Locate the cell with the specified text and output its [x, y] center coordinate. 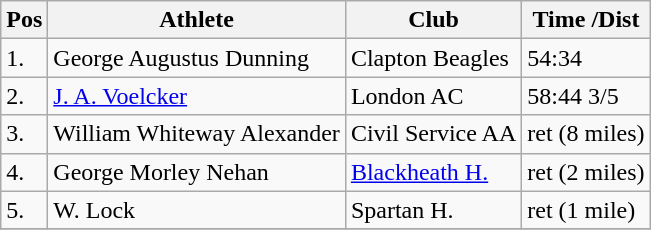
ret (2 miles) [586, 172]
London AC [433, 96]
Blackheath H. [433, 172]
Pos [24, 20]
ret (8 miles) [586, 134]
Athlete [197, 20]
Club [433, 20]
George Augustus Dunning [197, 58]
3. [24, 134]
Civil Service AA [433, 134]
5. [24, 210]
William Whiteway Alexander [197, 134]
ret (1 mile) [586, 210]
54:34 [586, 58]
4. [24, 172]
58:44 3/5 [586, 96]
1. [24, 58]
Time /Dist [586, 20]
W. Lock [197, 210]
Clapton Beagles [433, 58]
J. A. Voelcker [197, 96]
Spartan H. [433, 210]
George Morley Nehan [197, 172]
2. [24, 96]
